Determine the (X, Y) coordinate at the center of the cell enclosing the given text.  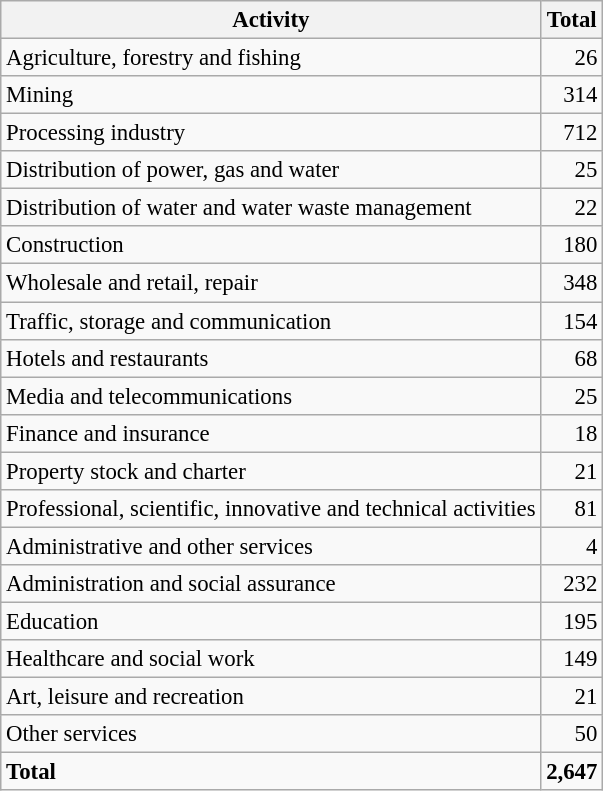
2,647 (572, 772)
Mining (271, 95)
Hotels and restaurants (271, 358)
314 (572, 95)
Processing industry (271, 133)
Distribution of water and water waste management (271, 208)
Traffic, storage and communication (271, 321)
Activity (271, 20)
26 (572, 58)
Wholesale and retail, repair (271, 283)
Healthcare and social work (271, 659)
Construction (271, 245)
Administration and social assurance (271, 584)
Agriculture, forestry and fishing (271, 58)
18 (572, 433)
Property stock and charter (271, 471)
Finance and insurance (271, 433)
232 (572, 584)
712 (572, 133)
Administrative and other services (271, 546)
68 (572, 358)
50 (572, 734)
81 (572, 509)
Other services (271, 734)
154 (572, 321)
Media and telecommunications (271, 396)
195 (572, 621)
Distribution of power, gas and water (271, 170)
22 (572, 208)
4 (572, 546)
Professional, scientific, innovative and technical activities (271, 509)
348 (572, 283)
Art, leisure and recreation (271, 697)
180 (572, 245)
149 (572, 659)
Education (271, 621)
